Return the (x, y) coordinate for the center point of the cell that contains the specified text.  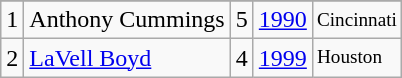
2 (12, 58)
LaVell Boyd (127, 58)
Cincinnati (356, 20)
1990 (282, 20)
1999 (282, 58)
4 (242, 58)
1 (12, 20)
5 (242, 20)
Anthony Cummings (127, 20)
Houston (356, 58)
